Extract the (X, Y) coordinate from the center of the cell holding the provided text.  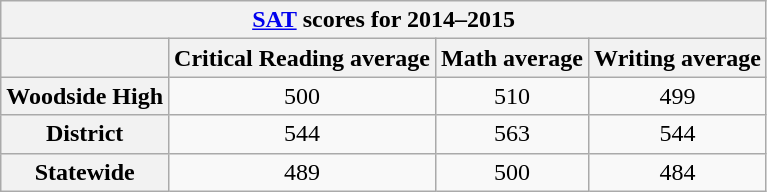
484 (678, 172)
District (85, 134)
510 (512, 96)
Critical Reading average (302, 58)
Writing average (678, 58)
Statewide (85, 172)
Math average (512, 58)
563 (512, 134)
489 (302, 172)
SAT scores for 2014–2015 (384, 20)
499 (678, 96)
Woodside High (85, 96)
